Search for the cell housing the specified text and yield its [x, y] center coordinate. 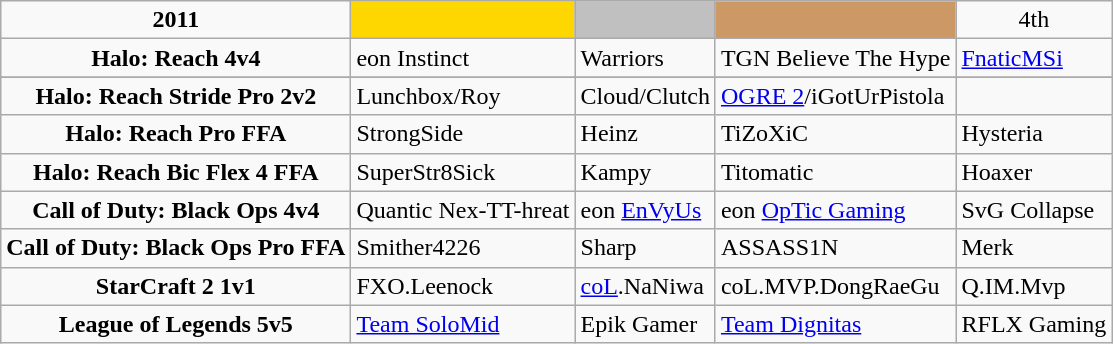
Call of Duty: Black Ops 4v4 [176, 210]
Halo: Reach 4v4 [176, 58]
Halo: Reach Pro FFA [176, 134]
SuperStr8Sick [463, 172]
Sharp [645, 248]
Smither4226 [463, 248]
Hysteria [1034, 134]
Halo: Reach Bic Flex 4 FFA [176, 172]
Team Dignitas [836, 324]
Cloud/Clutch [645, 96]
Quantic Nex-TT-hreat [463, 210]
TGN Believe The Hype [836, 58]
Halo: Reach Stride Pro 2v2 [176, 96]
SvG Collapse [1034, 210]
Titomatic [836, 172]
Hoaxer [1034, 172]
4th [1034, 20]
eon Instinct [463, 58]
Call of Duty: Black Ops Pro FFA [176, 248]
coL.MVP.DongRaeGu [836, 286]
Kampy [645, 172]
OGRE 2/iGotUrPistola [836, 96]
Heinz [645, 134]
coL.NaNiwa [645, 286]
ASSASS1N [836, 248]
RFLX Gaming [1034, 324]
eon EnVyUs [645, 210]
Merk [1034, 248]
Warriors [645, 58]
Q.IM.Mvp [1034, 286]
2011 [176, 20]
StrongSide [463, 134]
Epik Gamer [645, 324]
Lunchbox/Roy [463, 96]
eon OpTic Gaming [836, 210]
League of Legends 5v5 [176, 324]
FXO.Leenock [463, 286]
Team SoloMid [463, 324]
FnaticMSi [1034, 58]
TiZoXiC [836, 134]
StarCraft 2 1v1 [176, 286]
